Capture the cell that displays the provided text and extract its [x, y] central coordinate. 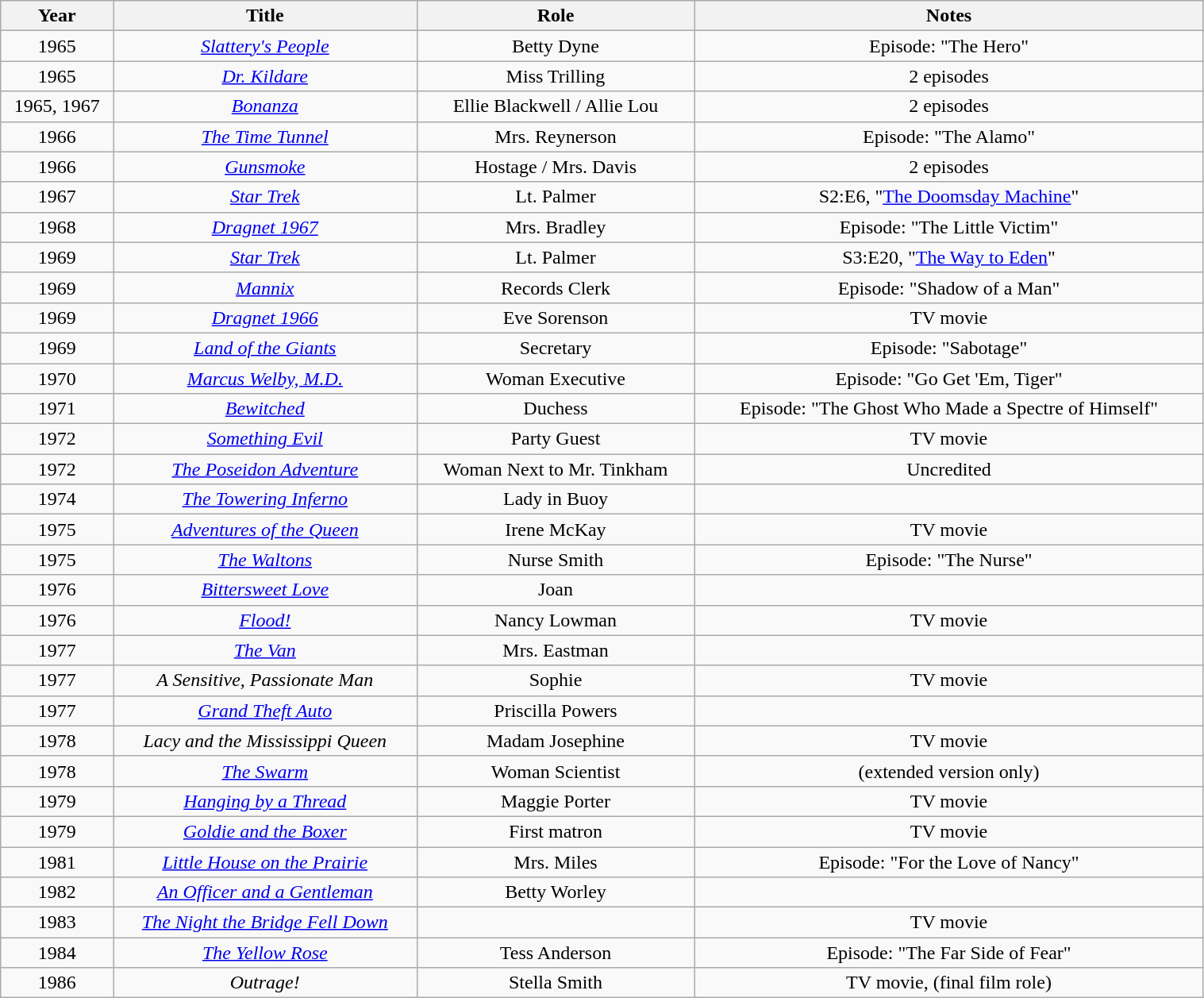
Year [57, 16]
Episode: "Go Get 'Em, Tiger" [949, 379]
1986 [57, 983]
A Sensitive, Passionate Man [265, 680]
Priscilla Powers [556, 711]
The Waltons [265, 560]
S2:E6, "The Doomsday Machine" [949, 197]
TV movie, (final film role) [949, 983]
Role [556, 16]
Stella Smith [556, 983]
An Officer and a Gentleman [265, 892]
Mannix [265, 287]
Dragnet 1967 [265, 227]
First matron [556, 831]
Bittersweet Love [265, 590]
Gunsmoke [265, 167]
Mrs. Bradley [556, 227]
S3:E20, "The Way to Eden" [949, 257]
1970 [57, 379]
Eve Sorenson [556, 318]
Episode: "Sabotage" [949, 348]
The Yellow Rose [265, 953]
Woman Next to Mr. Tinkham [556, 469]
Madam Josephine [556, 741]
1984 [57, 953]
Bonanza [265, 106]
The Night the Bridge Fell Down [265, 923]
Maggie Porter [556, 801]
Outrage! [265, 983]
1968 [57, 227]
The Time Tunnel [265, 137]
Mrs. Eastman [556, 650]
Mrs. Reynerson [556, 137]
Episode: "The Hero" [949, 46]
Uncredited [949, 469]
Sophie [556, 680]
Dragnet 1966 [265, 318]
Secretary [556, 348]
Little House on the Prairie [265, 861]
Party Guest [556, 439]
Episode: "The Ghost Who Made a Spectre of Himself" [949, 409]
Episode: "The Alamo" [949, 137]
Grand Theft Auto [265, 711]
Episode: "For the Love of Nancy" [949, 861]
1983 [57, 923]
Ellie Blackwell / Allie Lou [556, 106]
1982 [57, 892]
Hanging by a Thread [265, 801]
The Van [265, 650]
Tess Anderson [556, 953]
Episode: "The Little Victim" [949, 227]
(extended version only) [949, 771]
Irene McKay [556, 530]
1974 [57, 499]
Land of the Giants [265, 348]
Woman Scientist [556, 771]
Something Evil [265, 439]
Adventures of the Queen [265, 530]
Episode: "Shadow of a Man" [949, 287]
Hostage / Mrs. Davis [556, 167]
Woman Executive [556, 379]
The Towering Inferno [265, 499]
1965, 1967 [57, 106]
Notes [949, 16]
Marcus Welby, M.D. [265, 379]
Episode: "The Far Side of Fear" [949, 953]
1981 [57, 861]
1967 [57, 197]
Slattery's People [265, 46]
Title [265, 16]
Miss Trilling [556, 76]
Bewitched [265, 409]
Joan [556, 590]
Records Clerk [556, 287]
Nancy Lowman [556, 620]
Betty Dyne [556, 46]
Flood! [265, 620]
Episode: "The Nurse" [949, 560]
Mrs. Miles [556, 861]
1971 [57, 409]
Nurse Smith [556, 560]
The Swarm [265, 771]
Lacy and the Mississippi Queen [265, 741]
Goldie and the Boxer [265, 831]
Dr. Kildare [265, 76]
Lady in Buoy [556, 499]
Duchess [556, 409]
Betty Worley [556, 892]
The Poseidon Adventure [265, 469]
